Scan for the cell matching the given text and deliver its [x, y] coordinate at center. 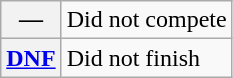
Did not compete [146, 20]
DNF [31, 58]
Did not finish [146, 58]
— [31, 20]
